Provide the [X, Y] coordinate of the cell's center where the given text is located.  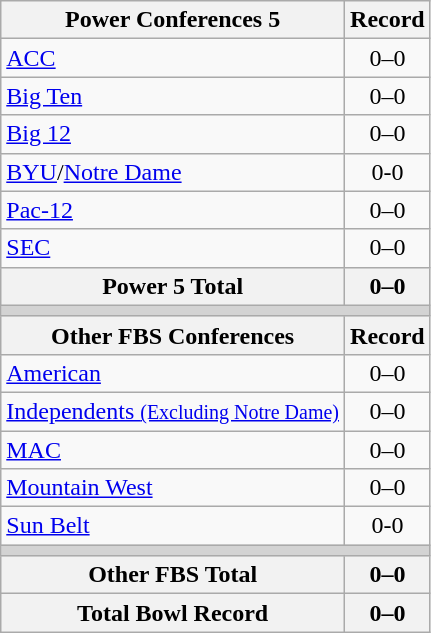
BYU/Notre Dame [173, 172]
Big 12 [173, 134]
SEC [173, 248]
Power Conferences 5 [173, 20]
American [173, 373]
Mountain West [173, 488]
Pac-12 [173, 210]
Other FBS Total [173, 575]
ACC [173, 58]
Power 5 Total [173, 286]
Total Bowl Record [173, 613]
Independents (Excluding Notre Dame) [173, 411]
Sun Belt [173, 526]
MAC [173, 449]
Other FBS Conferences [173, 335]
Big Ten [173, 96]
